Provide the [x, y] coordinate of the cell's center where the given text is located.  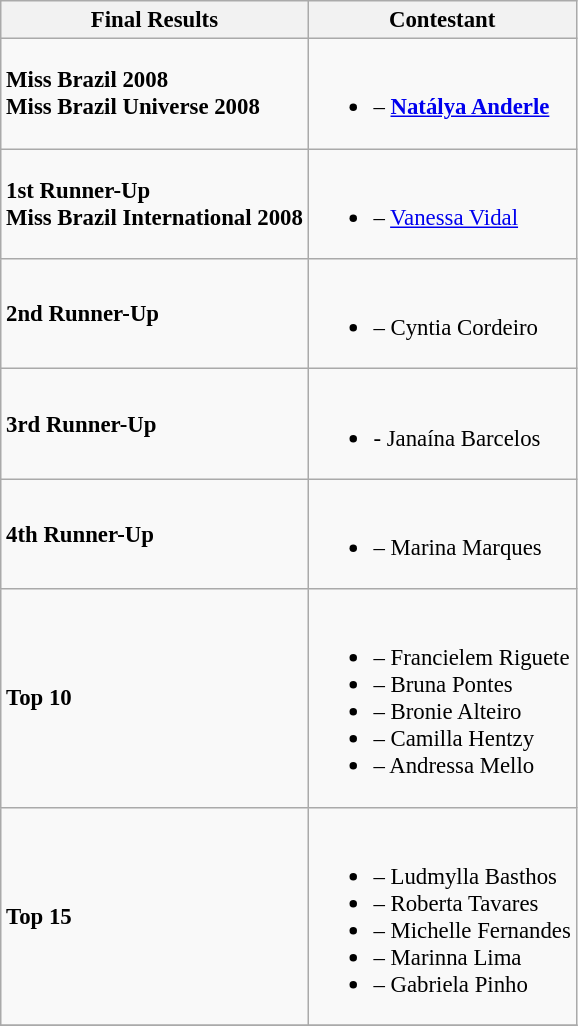
2nd Runner-Up [154, 314]
Final Results [154, 20]
– Vanessa Vidal [442, 204]
Miss Brazil 2008Miss Brazil Universe 2008 [154, 94]
Contestant [442, 20]
– Ludmylla Basthos – Roberta Tavares – Michelle Fernandes – Marinna Lima – Gabriela Pinho [442, 916]
– Natálya Anderle [442, 94]
4th Runner-Up [154, 534]
– Marina Marques [442, 534]
- Janaína Barcelos [442, 424]
Top 15 [154, 916]
– Cyntia Cordeiro [442, 314]
3rd Runner-Up [154, 424]
1st Runner-UpMiss Brazil International 2008 [154, 204]
Top 10 [154, 698]
– Francielem Riguete – Bruna Pontes – Bronie Alteiro – Camilla Hentzy – Andressa Mello [442, 698]
